Pinpoint the cell where the given text exists, returning its (X, Y) midpoint coordinate. 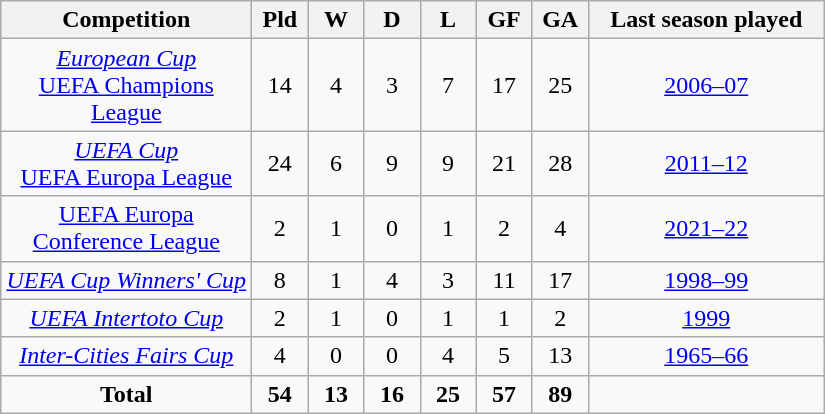
1999 (706, 318)
Total (126, 394)
European Cup UEFA Champions League (126, 85)
89 (560, 394)
UEFA Europa Conference League (126, 228)
GA (560, 20)
UEFA Cup Winners' Cup (126, 280)
Inter-Cities Fairs Cup (126, 356)
5 (504, 356)
GF (504, 20)
UEFA Cup UEFA Europa League (126, 164)
W (336, 20)
11 (504, 280)
1965–66 (706, 356)
16 (392, 394)
8 (280, 280)
D (392, 20)
21 (504, 164)
UEFA Intertoto Cup (126, 318)
54 (280, 394)
L (448, 20)
7 (448, 85)
14 (280, 85)
2021–22 (706, 228)
24 (280, 164)
2006–07 (706, 85)
Competition (126, 20)
1998–99 (706, 280)
6 (336, 164)
Last season played (706, 20)
57 (504, 394)
Pld (280, 20)
2011–12 (706, 164)
28 (560, 164)
